Determine the [x, y] coordinate at the center of the cell enclosing the given text.  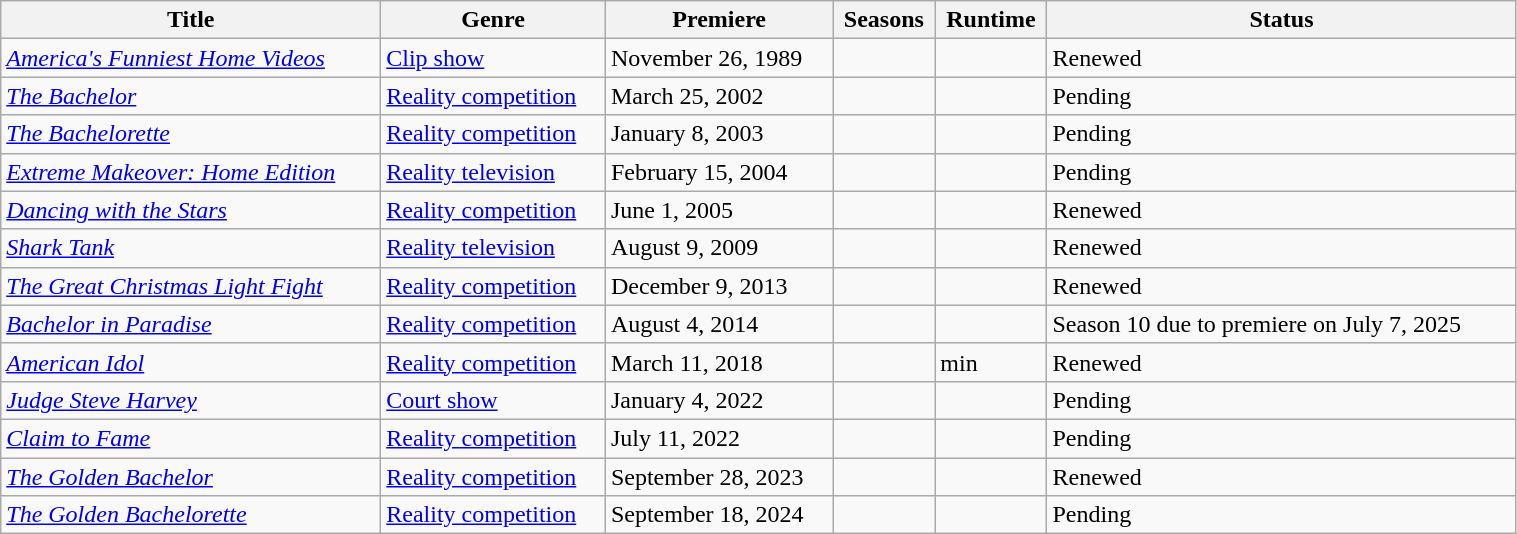
Clip show [494, 58]
March 11, 2018 [719, 362]
Claim to Fame [191, 438]
June 1, 2005 [719, 210]
Shark Tank [191, 248]
Title [191, 20]
November 26, 1989 [719, 58]
September 18, 2024 [719, 515]
The Golden Bachelor [191, 477]
American Idol [191, 362]
The Bachelorette [191, 134]
Court show [494, 400]
December 9, 2013 [719, 286]
January 8, 2003 [719, 134]
Judge Steve Harvey [191, 400]
January 4, 2022 [719, 400]
Genre [494, 20]
Bachelor in Paradise [191, 324]
September 28, 2023 [719, 477]
March 25, 2002 [719, 96]
The Great Christmas Light Fight [191, 286]
The Golden Bachelorette [191, 515]
The Bachelor [191, 96]
August 4, 2014 [719, 324]
February 15, 2004 [719, 172]
Extreme Makeover: Home Edition [191, 172]
Runtime [991, 20]
Dancing with the Stars [191, 210]
America's Funniest Home Videos [191, 58]
August 9, 2009 [719, 248]
min [991, 362]
Premiere [719, 20]
July 11, 2022 [719, 438]
Season 10 due to premiere on July 7, 2025 [1282, 324]
Status [1282, 20]
Seasons [884, 20]
